Identify which cell holds the provided text, then report its [x, y] central coordinate. 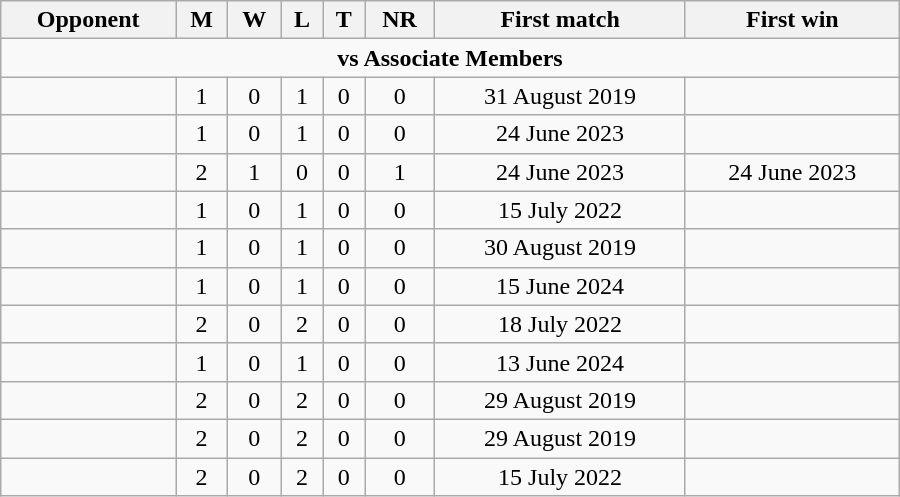
30 August 2019 [560, 248]
15 June 2024 [560, 286]
M [202, 20]
W [254, 20]
L [302, 20]
First match [560, 20]
vs Associate Members [450, 58]
NR [399, 20]
31 August 2019 [560, 96]
First win [792, 20]
T [344, 20]
Opponent [88, 20]
18 July 2022 [560, 324]
13 June 2024 [560, 362]
